Identify which cell holds the provided text, then report its [X, Y] central coordinate. 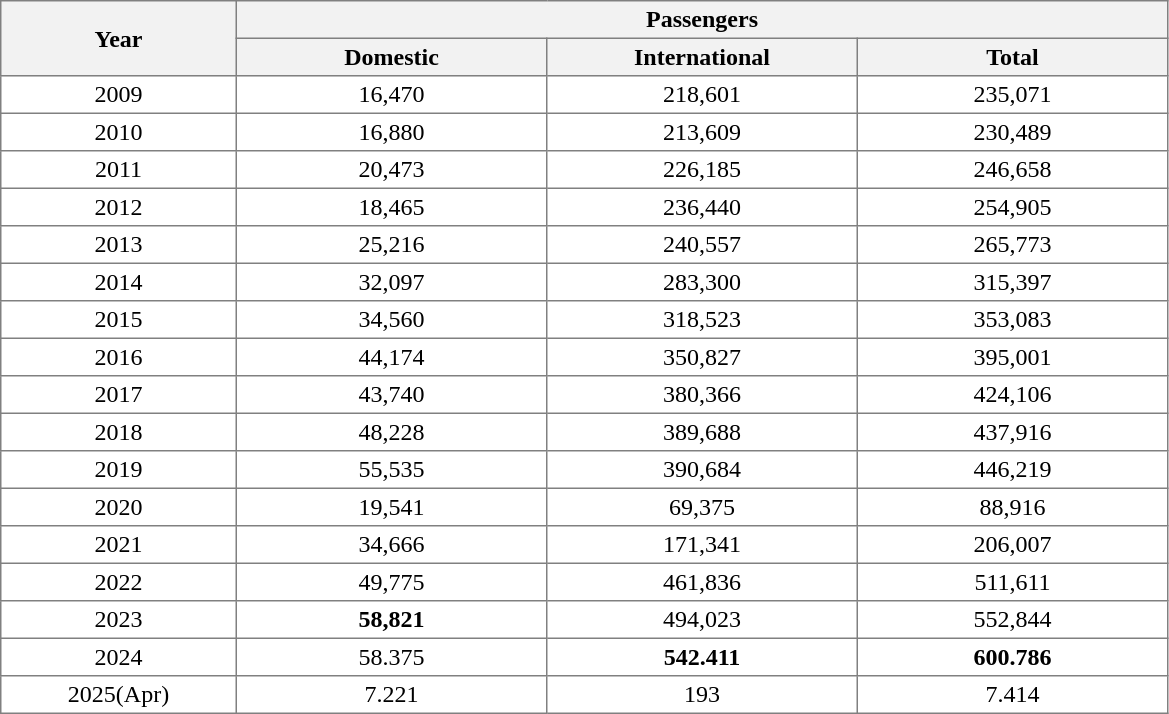
2009 [119, 95]
350,827 [702, 357]
318,523 [702, 320]
20,473 [391, 170]
552,844 [1012, 620]
265,773 [1012, 245]
2022 [119, 582]
171,341 [702, 545]
2017 [119, 395]
246,658 [1012, 170]
2016 [119, 357]
254,905 [1012, 207]
7.414 [1012, 695]
Passengers [702, 20]
44,174 [391, 357]
2012 [119, 207]
2018 [119, 432]
58,821 [391, 620]
315,397 [1012, 282]
437,916 [1012, 432]
511,611 [1012, 582]
49,775 [391, 582]
2014 [119, 282]
240,557 [702, 245]
19,541 [391, 507]
Year [119, 38]
Domestic [391, 57]
390,684 [702, 470]
395,001 [1012, 357]
34,560 [391, 320]
88,916 [1012, 507]
206,007 [1012, 545]
424,106 [1012, 395]
236,440 [702, 207]
193 [702, 695]
283,300 [702, 282]
542.411 [702, 657]
32,097 [391, 282]
2023 [119, 620]
600.786 [1012, 657]
Total [1012, 57]
2013 [119, 245]
18,465 [391, 207]
461,836 [702, 582]
213,609 [702, 132]
2010 [119, 132]
34,666 [391, 545]
230,489 [1012, 132]
2019 [119, 470]
380,366 [702, 395]
218,601 [702, 95]
55,535 [391, 470]
2024 [119, 657]
389,688 [702, 432]
43,740 [391, 395]
2015 [119, 320]
16,470 [391, 95]
2020 [119, 507]
235,071 [1012, 95]
2025(Apr) [119, 695]
446,219 [1012, 470]
226,185 [702, 170]
48,228 [391, 432]
7.221 [391, 695]
2021 [119, 545]
494,023 [702, 620]
353,083 [1012, 320]
16,880 [391, 132]
International [702, 57]
25,216 [391, 245]
2011 [119, 170]
69,375 [702, 507]
58.375 [391, 657]
